Extract the [x, y] coordinate from the center of the cell holding the provided text.  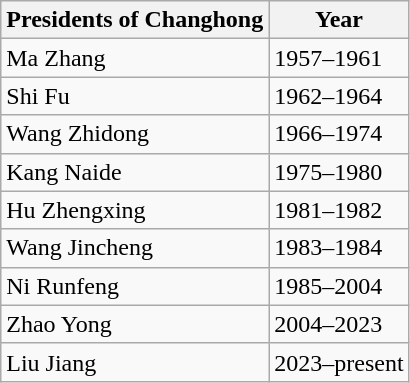
Zhao Yong [135, 324]
Shi Fu [135, 96]
Liu Jiang [135, 362]
Hu Zhengxing [135, 210]
1962–1964 [339, 96]
Presidents of Changhong [135, 20]
2023–present [339, 362]
1985–2004 [339, 286]
1983–1984 [339, 248]
1975–1980 [339, 172]
1966–1974 [339, 134]
Ma Zhang [135, 58]
1981–1982 [339, 210]
Wang Zhidong [135, 134]
Ni Runfeng [135, 286]
2004–2023 [339, 324]
1957–1961 [339, 58]
Year [339, 20]
Kang Naide [135, 172]
Wang Jincheng [135, 248]
